Identify which cell holds the provided text, then report its [X, Y] central coordinate. 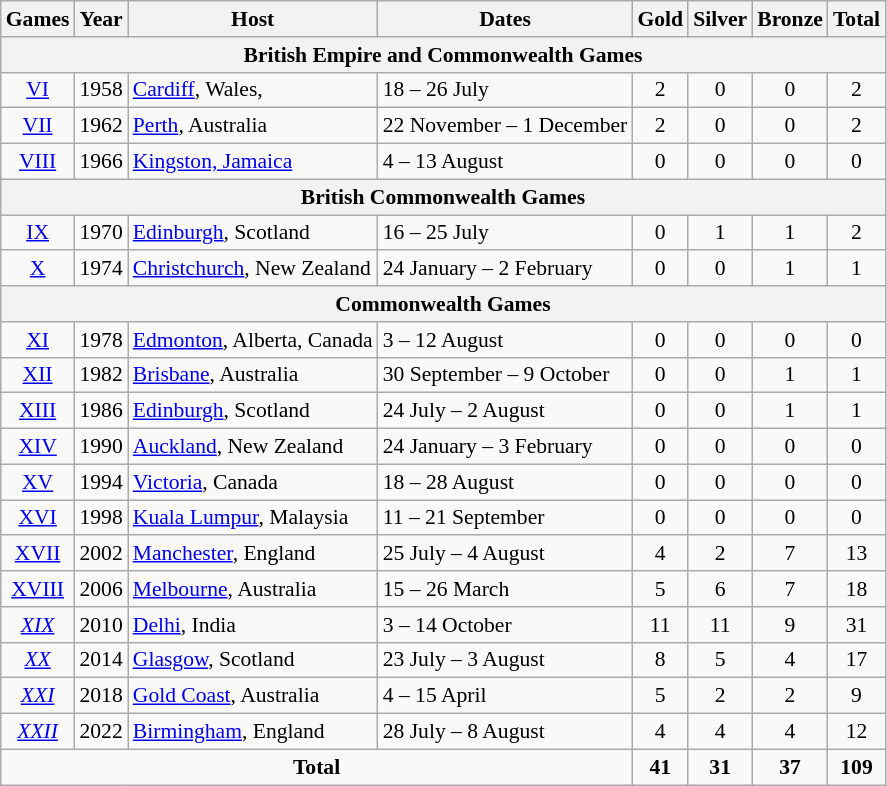
XXI [38, 696]
Delhi, India [253, 625]
1958 [100, 90]
Kuala Lumpur, Malaysia [253, 518]
Gold Coast, Australia [253, 696]
XXII [38, 732]
Bronze [790, 19]
Silver [720, 19]
24 January – 2 February [506, 269]
VI [38, 90]
Manchester, England [253, 554]
1962 [100, 126]
11 – 21 September [506, 518]
XVI [38, 518]
12 [856, 732]
13 [856, 554]
28 July – 8 August [506, 732]
25 July – 4 August [506, 554]
Birmingham, England [253, 732]
4 – 15 April [506, 696]
Edmonton, Alberta, Canada [253, 340]
XX [38, 660]
1998 [100, 518]
XIX [38, 625]
18 [856, 589]
22 November – 1 December [506, 126]
Games [38, 19]
Brisbane, Australia [253, 375]
Melbourne, Australia [253, 589]
XII [38, 375]
8 [660, 660]
IX [38, 233]
3 – 12 August [506, 340]
41 [660, 767]
Commonwealth Games [443, 304]
37 [790, 767]
109 [856, 767]
X [38, 269]
Kingston, Jamaica [253, 162]
XV [38, 482]
18 – 26 July [506, 90]
XIV [38, 447]
1982 [100, 375]
4 – 13 August [506, 162]
XI [38, 340]
1990 [100, 447]
23 July – 3 August [506, 660]
XIII [38, 411]
2018 [100, 696]
17 [856, 660]
1986 [100, 411]
Christchurch, New Zealand [253, 269]
18 – 28 August [506, 482]
British Commonwealth Games [443, 197]
1978 [100, 340]
2010 [100, 625]
1970 [100, 233]
British Empire and Commonwealth Games [443, 55]
Gold [660, 19]
XVII [38, 554]
Year [100, 19]
Glasgow, Scotland [253, 660]
24 July – 2 August [506, 411]
30 September – 9 October [506, 375]
1994 [100, 482]
2006 [100, 589]
3 – 14 October [506, 625]
2022 [100, 732]
Dates [506, 19]
Host [253, 19]
6 [720, 589]
Victoria, Canada [253, 482]
XVIII [38, 589]
24 January – 3 February [506, 447]
Cardiff, Wales, [253, 90]
1974 [100, 269]
VIII [38, 162]
15 – 26 March [506, 589]
Perth, Australia [253, 126]
VII [38, 126]
2014 [100, 660]
16 – 25 July [506, 233]
1966 [100, 162]
2002 [100, 554]
Auckland, New Zealand [253, 447]
